Capture the cell that displays the provided text and extract its (X, Y) central coordinate. 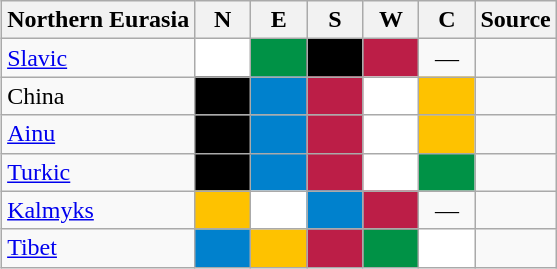
China (98, 96)
Turkic (98, 172)
S (335, 20)
W (391, 20)
C (447, 20)
Tibet (98, 248)
Slavic (98, 58)
N (223, 20)
E (279, 20)
Northern Eurasia (98, 20)
Ainu (98, 134)
Kalmyks (98, 210)
Source (516, 20)
